Search for the cell housing the specified text and yield its (x, y) center coordinate. 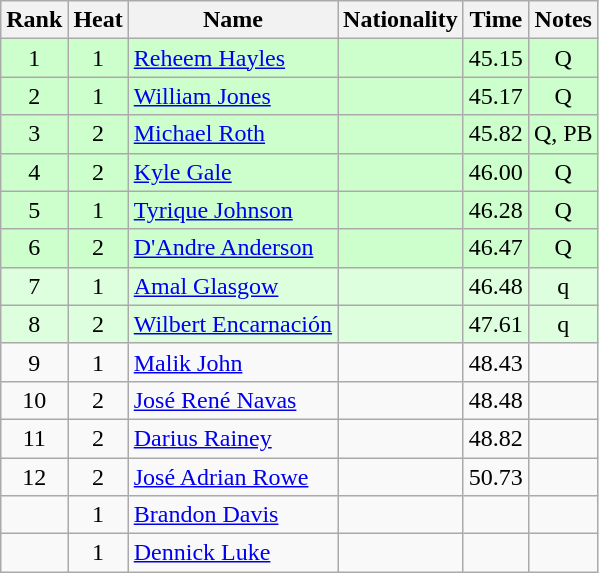
12 (34, 477)
46.47 (496, 248)
7 (34, 286)
45.17 (496, 96)
45.15 (496, 58)
48.48 (496, 400)
46.28 (496, 210)
8 (34, 324)
3 (34, 134)
Q, PB (563, 134)
José René Navas (232, 400)
45.82 (496, 134)
Heat (98, 20)
Darius Rainey (232, 438)
11 (34, 438)
10 (34, 400)
50.73 (496, 477)
Michael Roth (232, 134)
46.00 (496, 172)
47.61 (496, 324)
Tyrique Johnson (232, 210)
Rank (34, 20)
Notes (563, 20)
Time (496, 20)
46.48 (496, 286)
Dennick Luke (232, 553)
Reheem Hayles (232, 58)
Brandon Davis (232, 515)
5 (34, 210)
D'Andre Anderson (232, 248)
William Jones (232, 96)
Kyle Gale (232, 172)
6 (34, 248)
Nationality (401, 20)
48.43 (496, 362)
Name (232, 20)
48.82 (496, 438)
9 (34, 362)
4 (34, 172)
Amal Glasgow (232, 286)
Wilbert Encarnación (232, 324)
José Adrian Rowe (232, 477)
Malik John (232, 362)
